Return (x, y) of the center of cell containing provided text 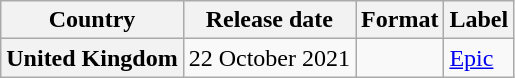
Release date (269, 20)
Epic (479, 58)
Format (400, 20)
22 October 2021 (269, 58)
Country (92, 20)
Label (479, 20)
United Kingdom (92, 58)
